Locate the cell with the specified text and output its (X, Y) center coordinate. 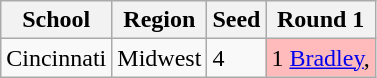
Midwest (160, 58)
4 (236, 58)
Round 1 (320, 20)
Cincinnati (56, 58)
School (56, 20)
Region (160, 20)
Seed (236, 20)
1 Bradley, (320, 58)
